Extract the [X, Y] coordinate from the center of the cell holding the provided text.  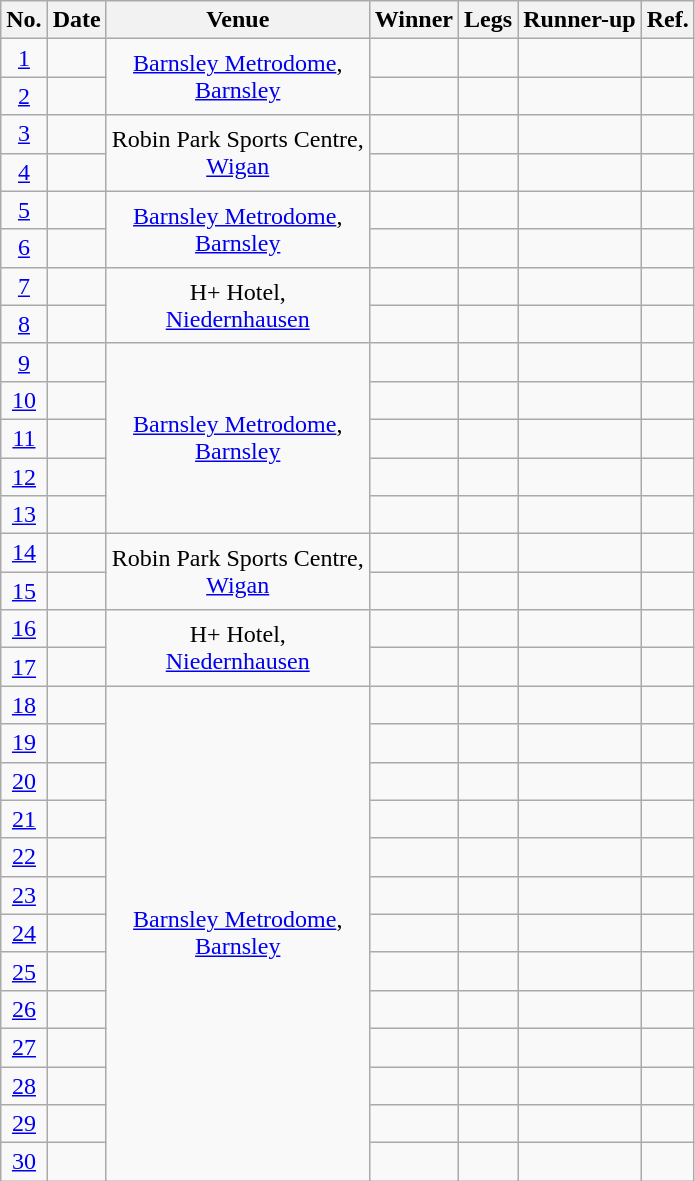
Runner-up [580, 20]
11 [24, 438]
22 [24, 857]
Ref. [668, 20]
Winner [414, 20]
2 [24, 96]
12 [24, 477]
20 [24, 781]
10 [24, 400]
23 [24, 895]
No. [24, 20]
27 [24, 1047]
8 [24, 324]
18 [24, 705]
14 [24, 553]
Legs [488, 20]
26 [24, 1009]
15 [24, 591]
4 [24, 172]
Venue [238, 20]
1 [24, 58]
19 [24, 743]
29 [24, 1124]
24 [24, 933]
9 [24, 362]
5 [24, 210]
21 [24, 819]
25 [24, 971]
28 [24, 1085]
6 [24, 248]
3 [24, 134]
17 [24, 667]
30 [24, 1162]
7 [24, 286]
13 [24, 515]
16 [24, 629]
Date [76, 20]
